Extract the [X, Y] coordinate from the center of the cell holding the provided text.  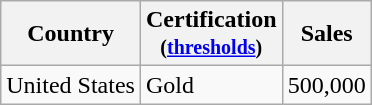
500,000 [326, 85]
Gold [211, 85]
Certification(thresholds) [211, 34]
Sales [326, 34]
United States [71, 85]
Country [71, 34]
